Capture the cell that displays the provided text and extract its (X, Y) central coordinate. 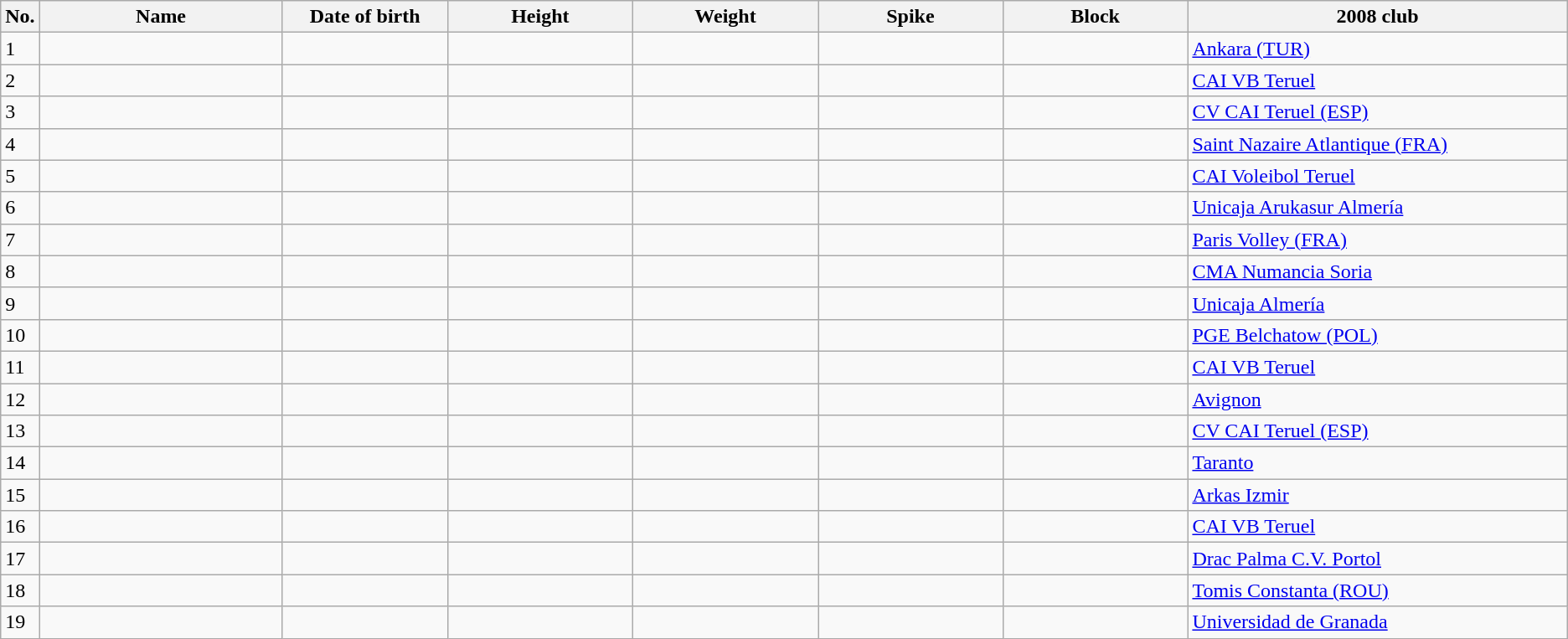
Weight (725, 17)
Drac Palma C.V. Portol (1377, 559)
7 (20, 240)
14 (20, 463)
PGE Belchatow (POL) (1377, 335)
10 (20, 335)
Tomis Constanta (ROU) (1377, 590)
CAI Voleibol Teruel (1377, 176)
Arkas Izmir (1377, 495)
Date of birth (365, 17)
13 (20, 431)
Saint Nazaire Atlantique (FRA) (1377, 144)
1 (20, 49)
17 (20, 559)
Name (161, 17)
2 (20, 80)
16 (20, 527)
No. (20, 17)
15 (20, 495)
4 (20, 144)
8 (20, 271)
12 (20, 399)
CMA Numancia Soria (1377, 271)
9 (20, 303)
Paris Volley (FRA) (1377, 240)
19 (20, 622)
Avignon (1377, 399)
Height (539, 17)
18 (20, 590)
Taranto (1377, 463)
Ankara (TUR) (1377, 49)
11 (20, 367)
6 (20, 208)
Unicaja Almería (1377, 303)
Unicaja Arukasur Almería (1377, 208)
Spike (911, 17)
Block (1096, 17)
3 (20, 112)
Universidad de Granada (1377, 622)
5 (20, 176)
2008 club (1377, 17)
